Return [X, Y] of the center of cell containing provided text 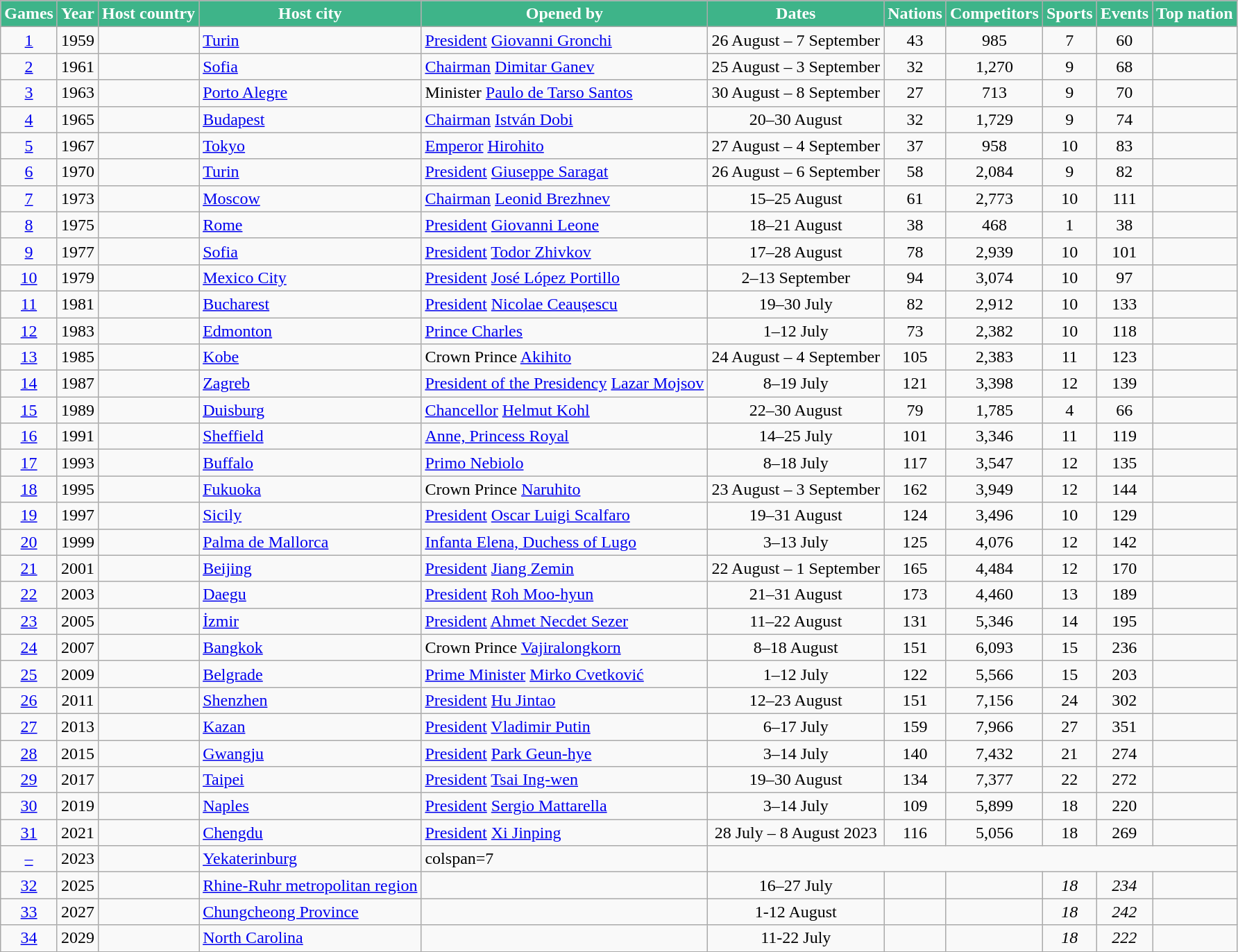
Zagreb [310, 384]
3,074 [994, 278]
Buffalo [310, 463]
61 [915, 198]
2017 [78, 780]
139 [1124, 384]
Sicily [310, 516]
North Carolina [310, 938]
12–23 August [796, 700]
70 [1124, 93]
985 [994, 40]
2,383 [994, 357]
Gwangju [310, 753]
2019 [78, 806]
1985 [78, 357]
242 [1124, 912]
68 [1124, 67]
Competitors [994, 14]
President Tsai Ing-wen [565, 780]
4,076 [994, 542]
26 August – 7 September [796, 40]
17–28 August [796, 251]
30 August – 8 September [796, 93]
Crown Prince Naruhito [565, 489]
8–18 August [796, 647]
3,496 [994, 516]
66 [1124, 410]
24 August – 4 September [796, 357]
28 July – 8 August 2023 [796, 833]
16–27 July [796, 885]
173 [915, 595]
3,949 [994, 489]
Dates [796, 14]
159 [915, 726]
195 [1124, 621]
Chengdu [310, 833]
170 [1124, 568]
3,346 [994, 436]
21–31 August [796, 595]
Sports [1069, 14]
2,773 [994, 198]
1975 [78, 225]
37 [915, 146]
1991 [78, 436]
2013 [78, 726]
2021 [78, 833]
2029 [78, 938]
19–30 July [796, 304]
25 August – 3 September [796, 67]
Crown Prince Vajiralongkorn [565, 647]
President Ahmet Necdet Sezer [565, 621]
Bucharest [310, 304]
123 [1124, 357]
2 [29, 67]
27 August – 4 September [796, 146]
958 [994, 146]
5,566 [994, 674]
2007 [78, 647]
President Giovanni Gronchi [565, 40]
5 [29, 146]
105 [915, 357]
133 [1124, 304]
134 [915, 780]
Infanta Elena, Duchess of Lugo [565, 542]
Chungcheong Province [310, 912]
Chancellor Helmut Kohl [565, 410]
1965 [78, 119]
189 [1124, 595]
121 [915, 384]
President Hu Jintao [565, 700]
15–25 August [796, 198]
Daegu [310, 595]
22 August – 1 September [796, 568]
234 [1124, 885]
74 [1124, 119]
16 [29, 436]
33 [29, 912]
2005 [78, 621]
President José López Portillo [565, 278]
20–30 August [796, 119]
Duisburg [310, 410]
Chairman Leonid Brezhnev [565, 198]
Kazan [310, 726]
272 [1124, 780]
94 [915, 278]
22–30 August [796, 410]
President Park Geun-hye [565, 753]
468 [994, 225]
Emperor Hirohito [565, 146]
President Giuseppe Saragat [565, 172]
3–13 July [796, 542]
165 [915, 568]
Chairman Dimitar Ganev [565, 67]
Porto Alegre [310, 93]
116 [915, 833]
83 [1124, 146]
Mexico City [310, 278]
79 [915, 410]
131 [915, 621]
2003 [78, 595]
Anne, Princess Royal [565, 436]
140 [915, 753]
58 [915, 172]
23 August – 3 September [796, 489]
Belgrade [310, 674]
135 [1124, 463]
203 [1124, 674]
7,377 [994, 780]
302 [1124, 700]
Yekaterinburg [310, 859]
7,432 [994, 753]
118 [1124, 331]
1-12 August [796, 912]
President of the Presidency Lazar Mojsov [565, 384]
129 [1124, 516]
274 [1124, 753]
Beijing [310, 568]
President Oscar Luigi Scalfaro [565, 516]
124 [915, 516]
2,912 [994, 304]
Palma de Mallorca [310, 542]
İzmir [310, 621]
2–13 September [796, 278]
1981 [78, 304]
144 [1124, 489]
Games [29, 14]
28 [29, 753]
1963 [78, 93]
5,346 [994, 621]
Top nation [1195, 14]
2027 [78, 912]
26 [29, 700]
2011 [78, 700]
2025 [78, 885]
President Sergio Mattarella [565, 806]
3,547 [994, 463]
1967 [78, 146]
1,729 [994, 119]
5,899 [994, 806]
3,398 [994, 384]
142 [1124, 542]
2015 [78, 753]
97 [1124, 278]
Budapest [310, 119]
6 [29, 172]
1995 [78, 489]
6,093 [994, 647]
Year [78, 14]
119 [1124, 436]
713 [994, 93]
Nations [915, 14]
1959 [78, 40]
Taipei [310, 780]
19–30 August [796, 780]
President Nicolae Ceaușescu [565, 304]
34 [29, 938]
1970 [78, 172]
Tokyo [310, 146]
20 [29, 542]
30 [29, 806]
60 [1124, 40]
1983 [78, 331]
1,270 [994, 67]
1989 [78, 410]
President Todor Zhivkov [565, 251]
President Jiang Zemin [565, 568]
11-22 July [796, 938]
– [29, 859]
19 [29, 516]
25 [29, 674]
125 [915, 542]
2,084 [994, 172]
1977 [78, 251]
7,156 [994, 700]
Minister Paulo de Tarso Santos [565, 93]
14–25 July [796, 436]
1973 [78, 198]
11–22 August [796, 621]
6–17 July [796, 726]
1979 [78, 278]
Rome [310, 225]
111 [1124, 198]
1999 [78, 542]
2009 [78, 674]
4,484 [994, 568]
1993 [78, 463]
19–31 August [796, 516]
78 [915, 251]
colspan=7 [565, 859]
220 [1124, 806]
23 [29, 621]
President Xi Jinping [565, 833]
162 [915, 489]
Fukuoka [310, 489]
Events [1124, 14]
8 [29, 225]
31 [29, 833]
Naples [310, 806]
269 [1124, 833]
18–21 August [796, 225]
117 [915, 463]
Prime Minister Mirko Cvetković [565, 674]
1,785 [994, 410]
109 [915, 806]
Rhine-Ruhr metropolitan region [310, 885]
26 August – 6 September [796, 172]
8–18 July [796, 463]
3 [29, 93]
222 [1124, 938]
73 [915, 331]
Edmonton [310, 331]
Host city [310, 14]
Crown Prince Akihito [565, 357]
Kobe [310, 357]
17 [29, 463]
351 [1124, 726]
Shenzhen [310, 700]
8–19 July [796, 384]
2001 [78, 568]
President Roh Moo-hyun [565, 595]
5,056 [994, 833]
43 [915, 40]
2,939 [994, 251]
Bangkok [310, 647]
Sheffield [310, 436]
Moscow [310, 198]
Host country [149, 14]
Opened by [565, 14]
4,460 [994, 595]
7,966 [994, 726]
1997 [78, 516]
President Vladimir Putin [565, 726]
Prince Charles [565, 331]
Primo Nebiolo [565, 463]
President Giovanni Leone [565, 225]
Chairman István Dobi [565, 119]
236 [1124, 647]
1961 [78, 67]
2023 [78, 859]
2,382 [994, 331]
122 [915, 674]
29 [29, 780]
1987 [78, 384]
